For the text-containing cell, return its midpoint in (x, y) coordinate format. 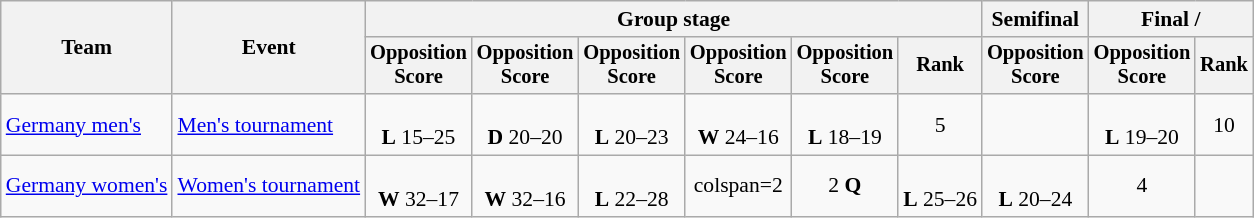
10 (1224, 124)
colspan=2 (738, 186)
Event (268, 48)
Men's tournament (268, 124)
4 (1142, 186)
L 18–19 (846, 124)
L 19–20 (1142, 124)
Team (87, 48)
Final / (1171, 19)
Group stage (674, 19)
L 22–28 (632, 186)
L 20–23 (632, 124)
Germany men's (87, 124)
5 (940, 124)
Semifinal (1036, 19)
W 32–17 (418, 186)
W 24–16 (738, 124)
L 25–26 (940, 186)
W 32–16 (526, 186)
Germany women's (87, 186)
D 20–20 (526, 124)
Women's tournament (268, 186)
2 Q (846, 186)
L 20–24 (1036, 186)
L 15–25 (418, 124)
